Pinpoint the cell where the given text exists, returning its [X, Y] midpoint coordinate. 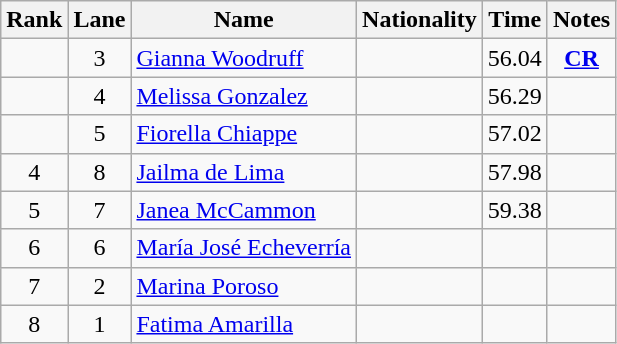
57.98 [514, 172]
Name [244, 20]
1 [100, 324]
3 [100, 58]
Time [514, 20]
59.38 [514, 210]
Rank [34, 20]
Melissa Gonzalez [244, 96]
Nationality [420, 20]
56.29 [514, 96]
CR [581, 58]
Jailma de Lima [244, 172]
Notes [581, 20]
2 [100, 286]
Fiorella Chiappe [244, 134]
Fatima Amarilla [244, 324]
Gianna Woodruff [244, 58]
56.04 [514, 58]
57.02 [514, 134]
Lane [100, 20]
Marina Poroso [244, 286]
Janea McCammon [244, 210]
María José Echeverría [244, 248]
